Locate the cell with the specified text and output its [X, Y] center coordinate. 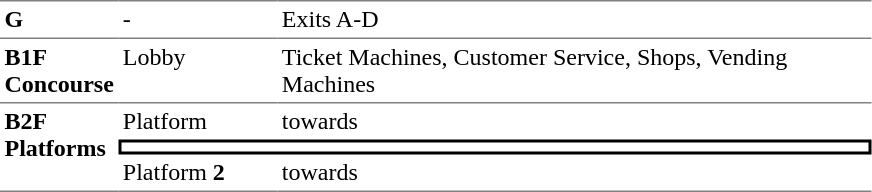
- [198, 19]
B2FPlatforms [59, 148]
Platform [198, 122]
G [59, 19]
Platform 2 [198, 173]
Ticket Machines, Customer Service, Shops, Vending Machines [574, 71]
Lobby [198, 71]
Exits A-D [574, 19]
B1FConcourse [59, 71]
